Capture the cell that displays the provided text and extract its (x, y) central coordinate. 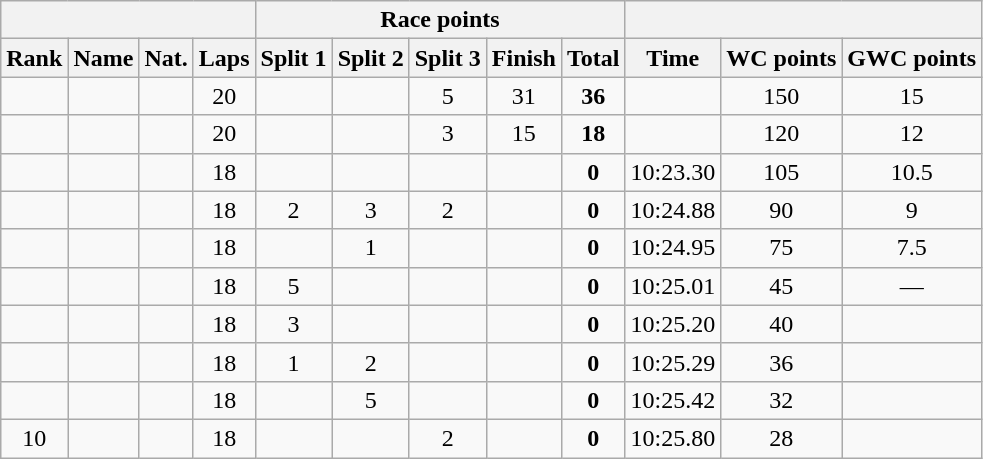
105 (782, 172)
Laps (224, 58)
Name (104, 58)
10:25.01 (673, 286)
9 (912, 210)
12 (912, 134)
10:24.88 (673, 210)
7.5 (912, 248)
32 (782, 400)
75 (782, 248)
GWC points (912, 58)
45 (782, 286)
Total (593, 58)
Split 2 (370, 58)
120 (782, 134)
Rank (34, 58)
10 (34, 438)
31 (524, 96)
10.5 (912, 172)
90 (782, 210)
10:25.80 (673, 438)
10:24.95 (673, 248)
Finish (524, 58)
Nat. (166, 58)
28 (782, 438)
WC points (782, 58)
10:25.29 (673, 362)
10:25.20 (673, 324)
Split 3 (448, 58)
10:23.30 (673, 172)
40 (782, 324)
10:25.42 (673, 400)
Time (673, 58)
150 (782, 96)
— (912, 286)
Race points (440, 20)
Split 1 (294, 58)
